Find where the given text appears and provide that cell's center as (X, Y) coordinate. 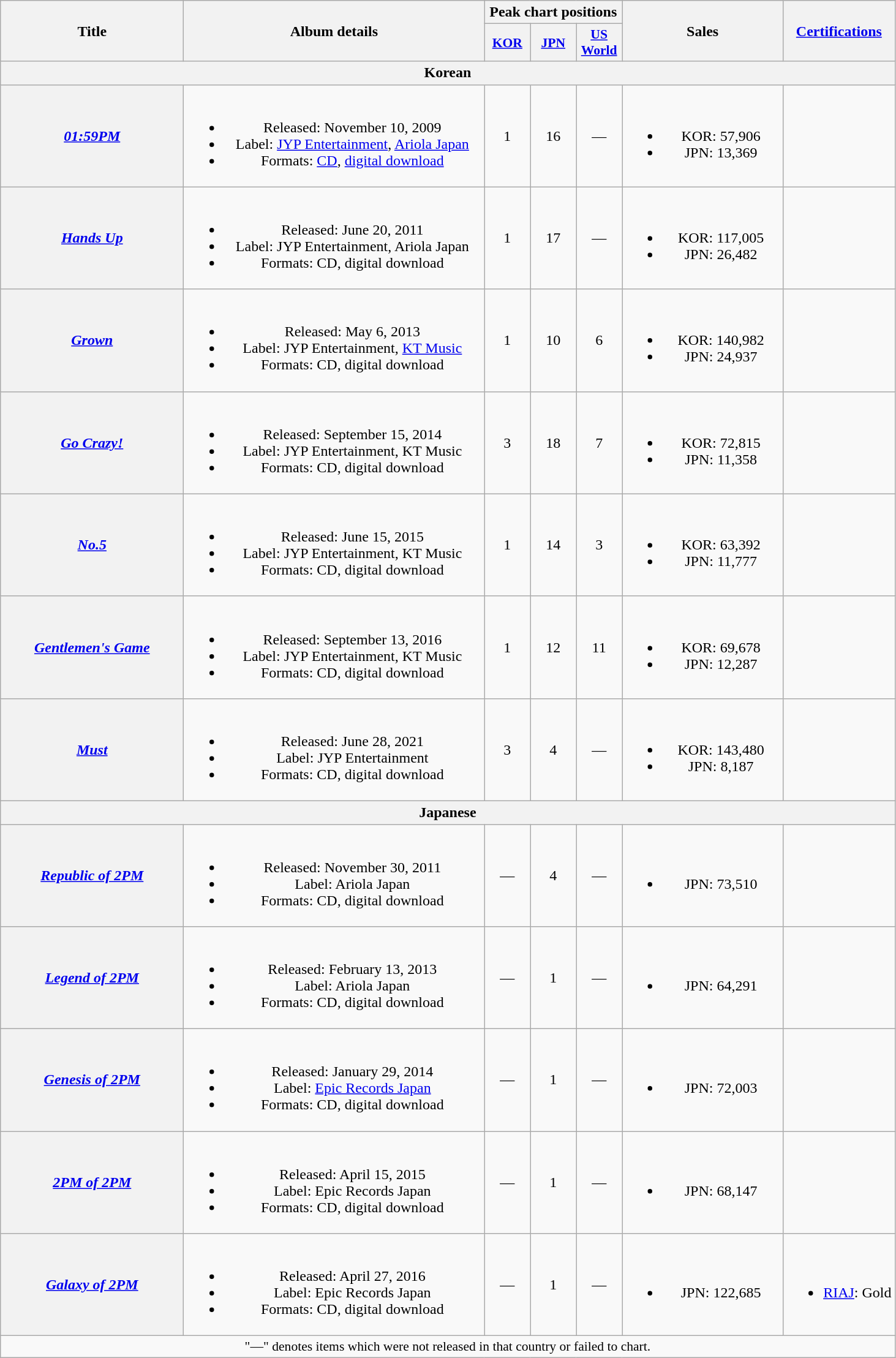
Released: November 10, 2009 Label: JYP Entertainment, Ariola JapanFormats: CD, digital download (334, 136)
Certifications (839, 31)
Hands Up (92, 238)
Released: April 15, 2015 Label: Epic Records JapanFormats: CD, digital download (334, 1182)
14 (554, 545)
KOR: 143,480JPN: 8,187 (703, 750)
Released: January 29, 2014 Label: Epic Records JapanFormats: CD, digital download (334, 1081)
01:59PM (92, 136)
6 (599, 341)
Go Crazy! (92, 442)
Released: November 30, 2011 Label: Ariola JapanFormats: CD, digital download (334, 876)
RIAJ: Gold (839, 1285)
Japanese (448, 812)
Released: June 28, 2021 Label: JYP EntertainmentFormats: CD, digital download (334, 750)
10 (554, 341)
Gentlemen's Game (92, 647)
Genesis of 2PM (92, 1081)
KOR: 63,392JPN: 11,777 (703, 545)
18 (554, 442)
No.5 (92, 545)
JPN: 72,003 (703, 1081)
Released: June 20, 2011 Label: JYP Entertainment, Ariola JapanFormats: CD, digital download (334, 238)
11 (599, 647)
Released: April 27, 2016 Label: Epic Records JapanFormats: CD, digital download (334, 1285)
JPN: 73,510 (703, 876)
Sales (703, 31)
JPN: 64,291 (703, 978)
Released: September 15, 2014 Label: JYP Entertainment, KT MusicFormats: CD, digital download (334, 442)
USWorld (599, 43)
Released: February 13, 2013 Label: Ariola JapanFormats: CD, digital download (334, 978)
JPN (554, 43)
Galaxy of 2PM (92, 1285)
Album details (334, 31)
Peak chart positions (554, 12)
KOR: 69,678JPN: 12,287 (703, 647)
Released: September 13, 2016 Label: JYP Entertainment, KT MusicFormats: CD, digital download (334, 647)
Republic of 2PM (92, 876)
Must (92, 750)
16 (554, 136)
Legend of 2PM (92, 978)
Korean (448, 73)
Released: May 6, 2013 Label: JYP Entertainment, KT MusicFormats: CD, digital download (334, 341)
JPN: 122,685 (703, 1285)
2PM of 2PM (92, 1182)
17 (554, 238)
JPN: 68,147 (703, 1182)
KOR: 72,815JPN: 11,358 (703, 442)
KOR: 140,982JPN: 24,937 (703, 341)
Title (92, 31)
12 (554, 647)
7 (599, 442)
KOR: 57,906JPN: 13,369 (703, 136)
KOR (507, 43)
Grown (92, 341)
KOR: 117,005JPN: 26,482 (703, 238)
Released: June 15, 2015 Label: JYP Entertainment, KT MusicFormats: CD, digital download (334, 545)
"—" denotes items which were not released in that country or failed to chart. (448, 1347)
